Provide the [x, y] coordinate of the cell's center where the given text is located.  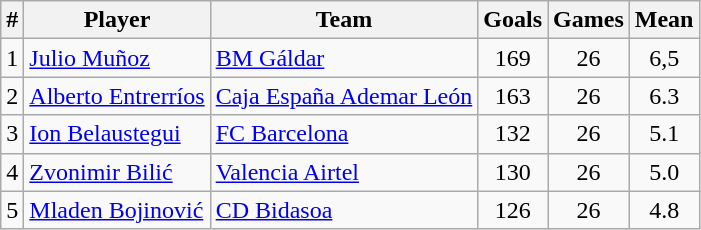
Ion Belaustegui [117, 134]
Mean [664, 20]
4 [12, 172]
Caja España Ademar León [344, 96]
163 [513, 96]
Mladen Bojinović [117, 210]
5.1 [664, 134]
1 [12, 58]
Valencia Airtel [344, 172]
BM Gáldar [344, 58]
126 [513, 210]
# [12, 20]
Zvonimir Bilić [117, 172]
5.0 [664, 172]
130 [513, 172]
5 [12, 210]
Alberto Entrerríos [117, 96]
Team [344, 20]
169 [513, 58]
Goals [513, 20]
Julio Muñoz [117, 58]
Games [589, 20]
CD Bidasoa [344, 210]
4.8 [664, 210]
6.3 [664, 96]
3 [12, 134]
Player [117, 20]
2 [12, 96]
6,5 [664, 58]
FC Barcelona [344, 134]
132 [513, 134]
